Return [x, y] of the center of cell containing provided text 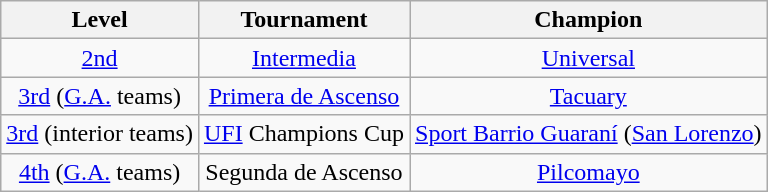
Intermedia [304, 58]
Tacuary [589, 96]
Pilcomayo [589, 172]
UFI Champions Cup [304, 134]
Level [100, 20]
4th (G.A. teams) [100, 172]
Champion [589, 20]
Tournament [304, 20]
Universal [589, 58]
Segunda de Ascenso [304, 172]
2nd [100, 58]
Primera de Ascenso [304, 96]
Sport Barrio Guaraní (San Lorenzo) [589, 134]
3rd (G.A. teams) [100, 96]
3rd (interior teams) [100, 134]
